Pinpoint the cell where the given text exists, returning its [X, Y] midpoint coordinate. 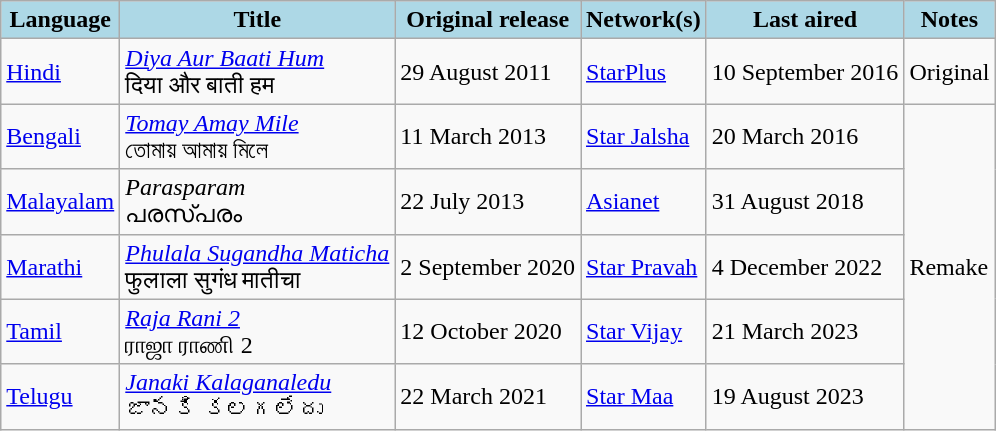
31 August 2018 [805, 202]
21 March 2023 [805, 332]
Star Maa [643, 396]
Network(s) [643, 20]
22 March 2021 [488, 396]
Notes [950, 20]
29 August 2011 [488, 72]
Title [258, 20]
Telugu [60, 396]
Asianet [643, 202]
Language [60, 20]
Hindi [60, 72]
Remake [950, 266]
Star Pravah [643, 266]
Star Jalsha [643, 136]
12 October 2020 [488, 332]
Malayalam [60, 202]
4 December 2022 [805, 266]
Tamil [60, 332]
11 March 2013 [488, 136]
Tomay Amay Mile তোমায় আমায় মিলে [258, 136]
19 August 2023 [805, 396]
Raja Rani 2 ராஜா ராணி 2 [258, 332]
Parasparam പരസ്പരം [258, 202]
22 July 2013 [488, 202]
StarPlus [643, 72]
Last aired [805, 20]
Marathi [60, 266]
Star Vijay [643, 332]
Bengali [60, 136]
Original [950, 72]
10 September 2016 [805, 72]
Phulala Sugandha Maticha फुलाला सुगंध मातीचा [258, 266]
Original release [488, 20]
Diya Aur Baati Hum दिया और बाती हम [258, 72]
Janaki Kalaganaledu జానకి కలగలేదు [258, 396]
2 September 2020 [488, 266]
20 March 2016 [805, 136]
